For the text-containing cell, return its midpoint in [X, Y] coordinate format. 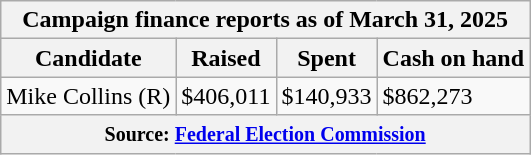
$406,011 [226, 96]
Source: Federal Election Commission [266, 134]
Spent [326, 58]
$140,933 [326, 96]
Mike Collins (R) [88, 96]
Campaign finance reports as of March 31, 2025 [266, 20]
Raised [226, 58]
Candidate [88, 58]
$862,273 [453, 96]
Cash on hand [453, 58]
